Determine the [X, Y] coordinate at the center of the cell enclosing the given text.  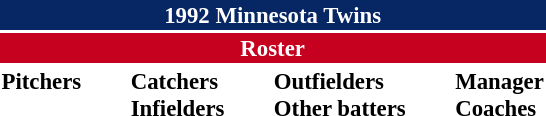
Roster [272, 48]
1992 Minnesota Twins [272, 15]
